Determine the [x, y] coordinate at the center of the cell enclosing the given text.  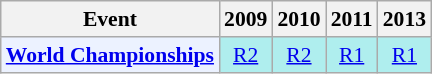
World Championships [110, 55]
2011 [352, 19]
2009 [246, 19]
2010 [298, 19]
Event [110, 19]
2013 [404, 19]
